Capture the cell that displays the provided text and extract its [x, y] central coordinate. 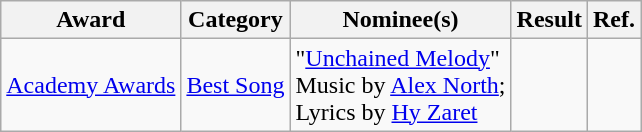
Category [236, 20]
Result [549, 20]
Best Song [236, 85]
Ref. [614, 20]
Award [91, 20]
"Unchained Melody" Music by Alex North; Lyrics by Hy Zaret [400, 85]
Nominee(s) [400, 20]
Academy Awards [91, 85]
